Detect which cell encompasses the target text, then output its [X, Y] center coordinate. 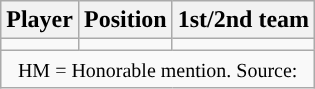
Position [125, 20]
HM = Honorable mention. Source: [158, 69]
Player [40, 20]
1st/2nd team [243, 20]
